From the cell containing the given text, extract its center point as (x, y) coordinate. 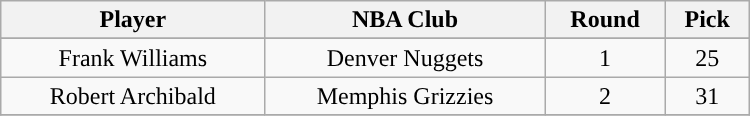
Robert Archibald (133, 96)
Player (133, 20)
25 (707, 58)
31 (707, 96)
Memphis Grizzies (405, 96)
Frank Williams (133, 58)
1 (605, 58)
NBA Club (405, 20)
Denver Nuggets (405, 58)
Round (605, 20)
2 (605, 96)
Pick (707, 20)
